Determine the [X, Y] coordinate at the center of the cell enclosing the given text.  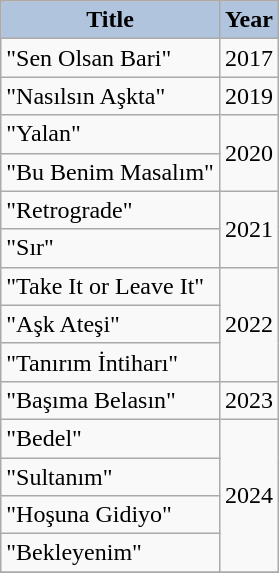
"Aşk Ateşi" [110, 324]
"Başıma Belasın" [110, 400]
"Retrograde" [110, 210]
2021 [248, 229]
Title [110, 20]
2022 [248, 324]
"Hoşuna Gidiyo" [110, 515]
"Bedel" [110, 438]
"Sultanım" [110, 477]
2023 [248, 400]
Year [248, 20]
"Sen Olsan Bari" [110, 58]
"Yalan" [110, 134]
"Sır" [110, 248]
2017 [248, 58]
"Bekleyenim" [110, 553]
"Bu Benim Masalım" [110, 172]
2024 [248, 495]
"Nasılsın Aşkta" [110, 96]
"Take It or Leave It" [110, 286]
2019 [248, 96]
2020 [248, 153]
"Tanırım İntiharı" [110, 362]
